Detect which cell encompasses the target text, then output its [X, Y] center coordinate. 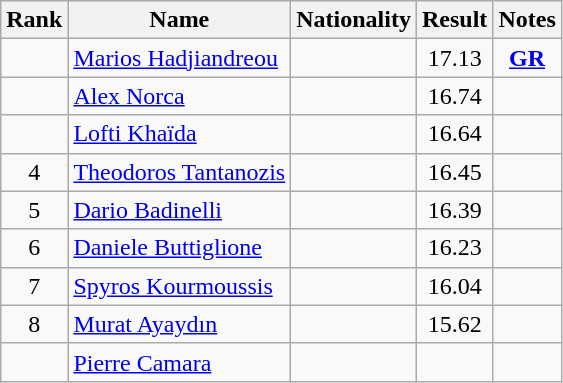
16.45 [454, 172]
8 [34, 324]
GR [527, 58]
16.23 [454, 248]
Rank [34, 20]
16.39 [454, 210]
Pierre Camara [180, 362]
16.64 [454, 134]
15.62 [454, 324]
Nationality [354, 20]
Spyros Kourmoussis [180, 286]
Notes [527, 20]
Name [180, 20]
6 [34, 248]
5 [34, 210]
17.13 [454, 58]
4 [34, 172]
7 [34, 286]
Theodoros Tantanozis [180, 172]
Alex Norca [180, 96]
16.74 [454, 96]
Lofti Khaïda [180, 134]
Marios Hadjiandreou [180, 58]
Result [454, 20]
Murat Ayaydın [180, 324]
Dario Badinelli [180, 210]
16.04 [454, 286]
Daniele Buttiglione [180, 248]
